Find where the given text appears and provide that cell's center as [x, y] coordinate. 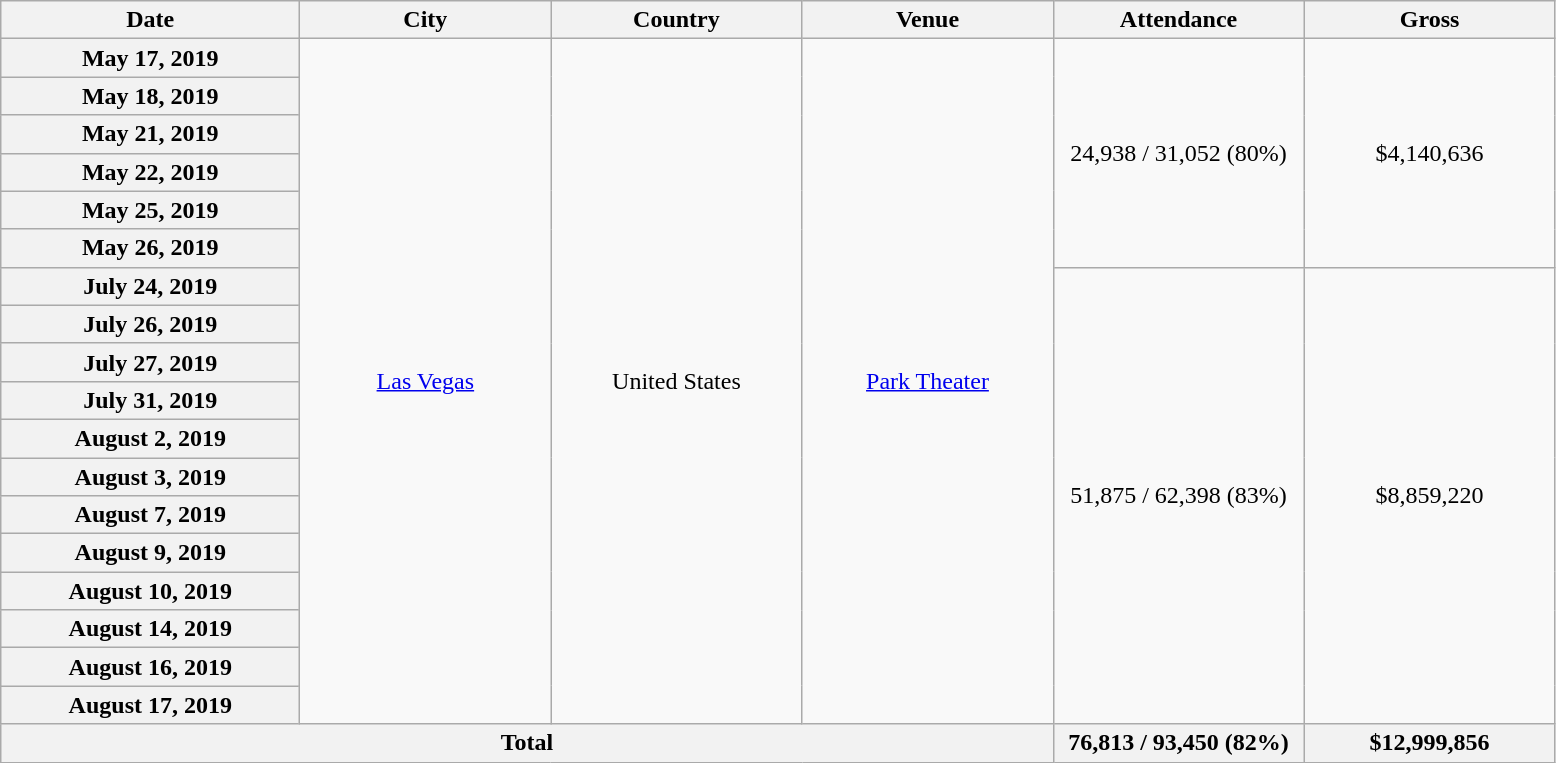
$4,140,636 [1430, 153]
August 16, 2019 [150, 667]
Attendance [1178, 20]
May 22, 2019 [150, 172]
August 10, 2019 [150, 591]
$12,999,856 [1430, 743]
United States [676, 382]
24,938 / 31,052 (80%) [1178, 153]
City [426, 20]
May 26, 2019 [150, 248]
July 27, 2019 [150, 362]
Las Vegas [426, 382]
August 17, 2019 [150, 705]
Venue [928, 20]
July 24, 2019 [150, 286]
May 21, 2019 [150, 134]
August 14, 2019 [150, 629]
76,813 / 93,450 (82%) [1178, 743]
$8,859,220 [1430, 496]
May 18, 2019 [150, 96]
August 2, 2019 [150, 438]
Gross [1430, 20]
August 9, 2019 [150, 553]
Country [676, 20]
August 3, 2019 [150, 477]
July 31, 2019 [150, 400]
August 7, 2019 [150, 515]
July 26, 2019 [150, 324]
Total [527, 743]
51,875 / 62,398 (83%) [1178, 496]
May 25, 2019 [150, 210]
Date [150, 20]
Park Theater [928, 382]
May 17, 2019 [150, 58]
